Determine the [x, y] coordinate at the center of the cell enclosing the given text.  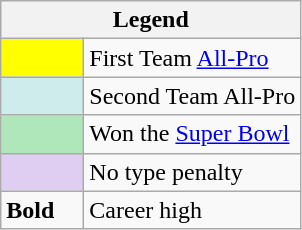
Career high [192, 210]
Second Team All-Pro [192, 96]
No type penalty [192, 172]
Bold [42, 210]
Won the Super Bowl [192, 134]
First Team All-Pro [192, 58]
Legend [151, 20]
